Output the (x, y) coordinate of the center of the cell containing the given text.  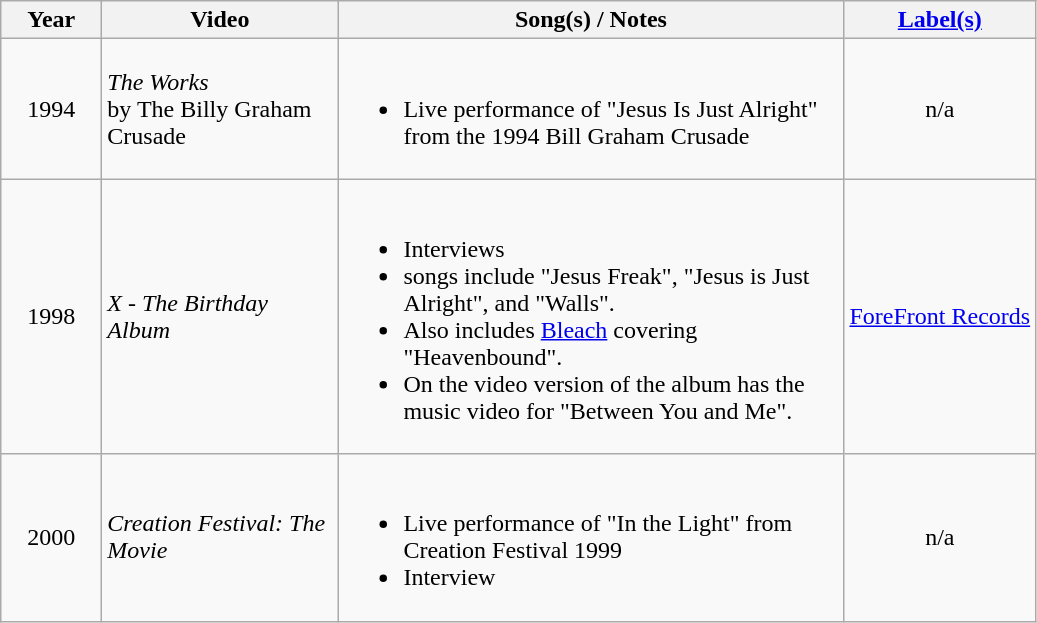
Creation Festival: The Movie (220, 538)
ForeFront Records (940, 316)
1994 (52, 109)
Live performance of "In the Light" from Creation Festival 1999Interview (591, 538)
The Worksby The Billy Graham Crusade (220, 109)
1998 (52, 316)
2000 (52, 538)
X - The Birthday Album (220, 316)
Label(s) (940, 20)
Video (220, 20)
Live performance of "Jesus Is Just Alright" from the 1994 Bill Graham Crusade (591, 109)
Year (52, 20)
Song(s) / Notes (591, 20)
